Extract the [X, Y] coordinate from the center of the cell holding the provided text.  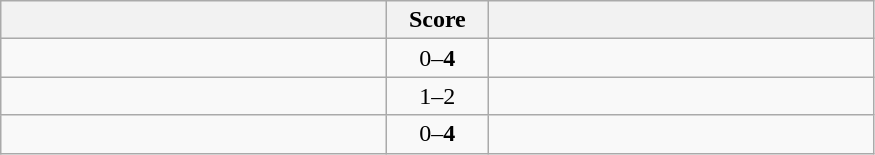
1–2 [438, 96]
Score [438, 20]
